Detect which cell encompasses the target text, then output its (x, y) center coordinate. 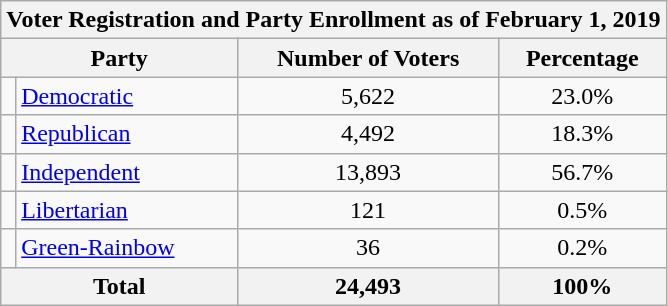
56.7% (582, 172)
4,492 (368, 134)
18.3% (582, 134)
Number of Voters (368, 58)
0.2% (582, 248)
36 (368, 248)
0.5% (582, 210)
23.0% (582, 96)
Libertarian (127, 210)
100% (582, 286)
121 (368, 210)
Total (120, 286)
Percentage (582, 58)
Democratic (127, 96)
Party (120, 58)
Voter Registration and Party Enrollment as of February 1, 2019 (334, 20)
Green-Rainbow (127, 248)
13,893 (368, 172)
Independent (127, 172)
24,493 (368, 286)
5,622 (368, 96)
Republican (127, 134)
